For the text-containing cell, return its midpoint in (x, y) coordinate format. 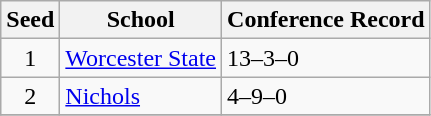
Conference Record (326, 20)
4–9–0 (326, 96)
Seed (30, 20)
School (141, 20)
13–3–0 (326, 58)
2 (30, 96)
Nichols (141, 96)
1 (30, 58)
Worcester State (141, 58)
